For the text-containing cell, return its midpoint in (X, Y) coordinate format. 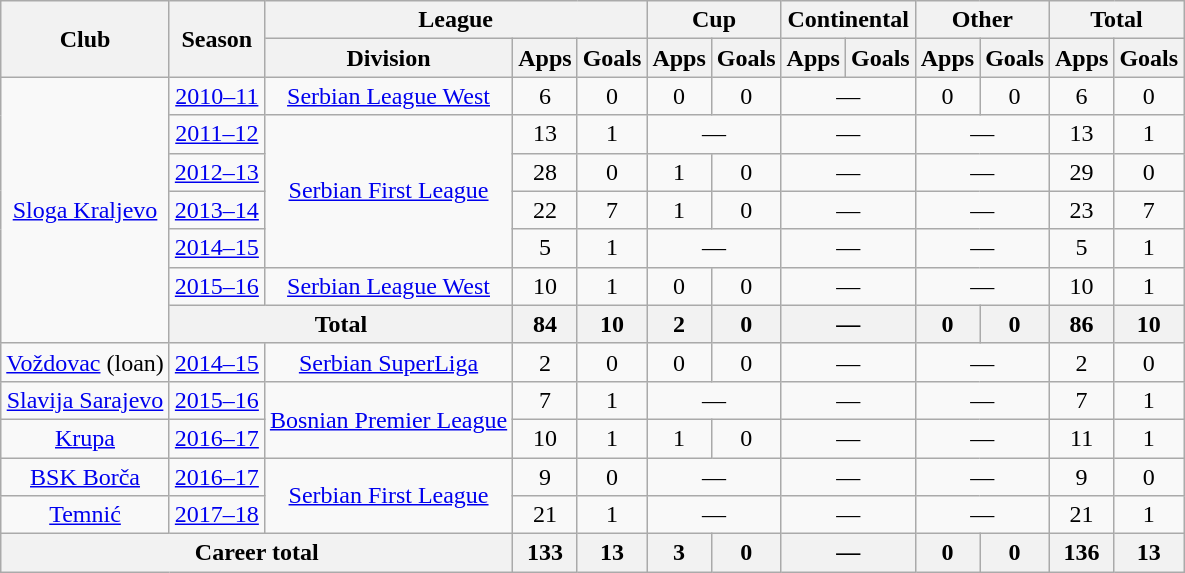
Sloga Kraljevo (86, 210)
23 (1081, 210)
2012–13 (216, 172)
29 (1081, 172)
11 (1081, 438)
Club (86, 39)
Temnić (86, 515)
86 (1081, 324)
2017–18 (216, 515)
Slavija Sarajevo (86, 400)
League (455, 20)
Bosnian Premier League (388, 419)
Serbian SuperLiga (388, 362)
Other (982, 20)
Continental (848, 20)
Voždovac (loan) (86, 362)
28 (545, 172)
Krupa (86, 438)
2011–12 (216, 134)
2010–11 (216, 96)
Division (388, 58)
BSK Borča (86, 477)
Cup (714, 20)
22 (545, 210)
3 (679, 553)
Season (216, 39)
136 (1081, 553)
Career total (257, 553)
133 (545, 553)
84 (545, 324)
2013–14 (216, 210)
